Return [X, Y] of the center of cell containing provided text 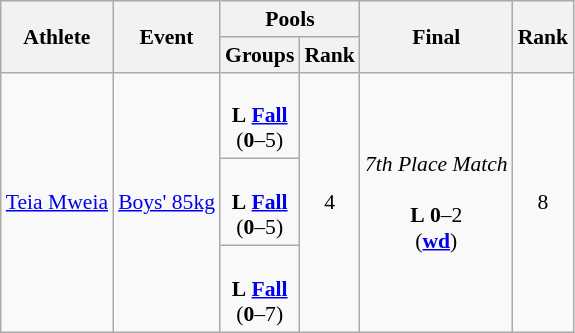
7th Place MatchL 0–2(wd) [436, 202]
4 [330, 202]
8 [544, 202]
Groups [260, 55]
Pools [290, 19]
Teia Mweia [57, 202]
Athlete [57, 36]
Final [436, 36]
Event [166, 36]
Boys' 85kg [166, 202]
L Fall(0–7) [260, 290]
